Return the [x, y] coordinate for the center point of the cell that contains the specified text.  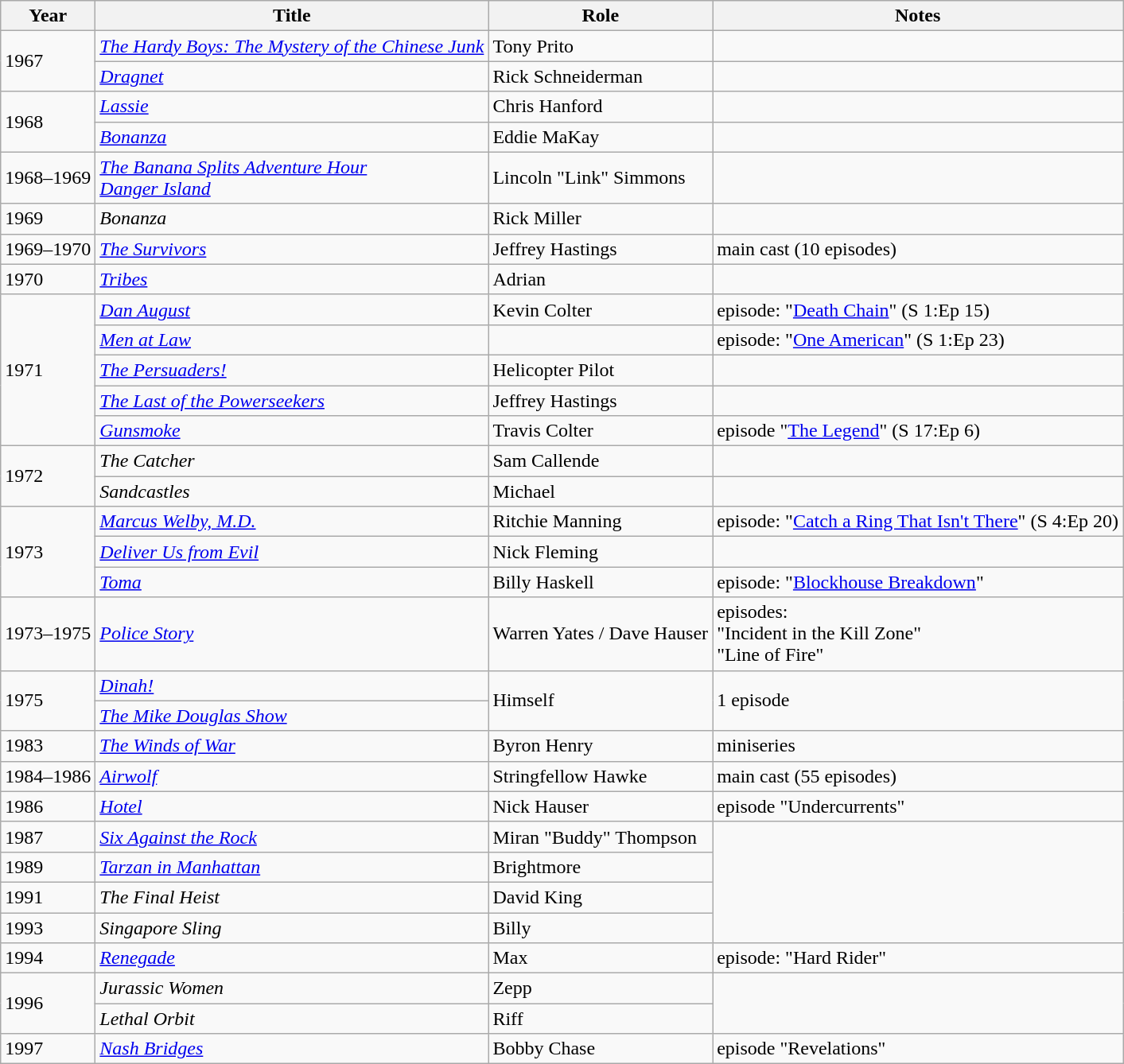
Police Story [292, 634]
Six Against the Rock [292, 837]
Byron Henry [601, 746]
episode: "Catch a Ring That Isn't There" (S 4:Ep 20) [918, 522]
1967 [48, 61]
Marcus Welby, M.D. [292, 522]
episode: "One American" (S 1:Ep 23) [918, 340]
main cast (10 episodes) [918, 249]
1984–1986 [48, 776]
Kevin Colter [601, 309]
episodes:"Incident in the Kill Zone""Line of Fire" [918, 634]
1971 [48, 370]
Notes [918, 16]
1 episode [918, 701]
The Catcher [292, 461]
miniseries [918, 746]
1973 [48, 552]
The Mike Douglas Show [292, 716]
1986 [48, 806]
The Last of the Powerseekers [292, 400]
Billy Haskell [601, 582]
Lethal Orbit [292, 1019]
Men at Law [292, 340]
main cast (55 episodes) [918, 776]
1989 [48, 867]
Airwolf [292, 776]
Renegade [292, 958]
Nick Hauser [601, 806]
The Banana Splits Adventure HourDanger Island [292, 178]
1991 [48, 897]
episode: "Death Chain" (S 1:Ep 15) [918, 309]
Role [601, 16]
1996 [48, 1004]
episode: "Blockhouse Breakdown" [918, 582]
Nick Fleming [601, 552]
Year [48, 16]
Lincoln "Link" Simmons [601, 178]
1975 [48, 701]
1972 [48, 476]
Riff [601, 1019]
Tarzan in Manhattan [292, 867]
Jurassic Women [292, 988]
Travis Colter [601, 431]
Sam Callende [601, 461]
1968 [48, 122]
Eddie MaKay [601, 137]
episode: "Hard Rider" [918, 958]
The Persuaders! [292, 370]
Nash Bridges [292, 1049]
Stringfellow Hawke [601, 776]
Lassie [292, 107]
1970 [48, 279]
1993 [48, 928]
Rick Miller [601, 219]
1969–1970 [48, 249]
Adrian [601, 279]
Helicopter Pilot [601, 370]
Brightmore [601, 867]
The Final Heist [292, 897]
Chris Hanford [601, 107]
Toma [292, 582]
Michael [601, 491]
Ritchie Manning [601, 522]
1968–1969 [48, 178]
Tony Prito [601, 46]
Dan August [292, 309]
episode "Revelations" [918, 1049]
David King [601, 897]
The Survivors [292, 249]
Dinah! [292, 685]
The Winds of War [292, 746]
Dragnet [292, 76]
The Hardy Boys: The Mystery of the Chinese Junk [292, 46]
Tribes [292, 279]
Sandcastles [292, 491]
Billy [601, 928]
Bobby Chase [601, 1049]
Gunsmoke [292, 431]
Max [601, 958]
Title [292, 16]
episode "Undercurrents" [918, 806]
Hotel [292, 806]
Zepp [601, 988]
Rick Schneiderman [601, 76]
episode "The Legend" (S 17:Ep 6) [918, 431]
1983 [48, 746]
Himself [601, 701]
Miran "Buddy" Thompson [601, 837]
1997 [48, 1049]
Singapore Sling [292, 928]
1973–1975 [48, 634]
1969 [48, 219]
1994 [48, 958]
1987 [48, 837]
Deliver Us from Evil [292, 552]
Warren Yates / Dave Hauser [601, 634]
